Capture the cell that displays the provided text and extract its (X, Y) central coordinate. 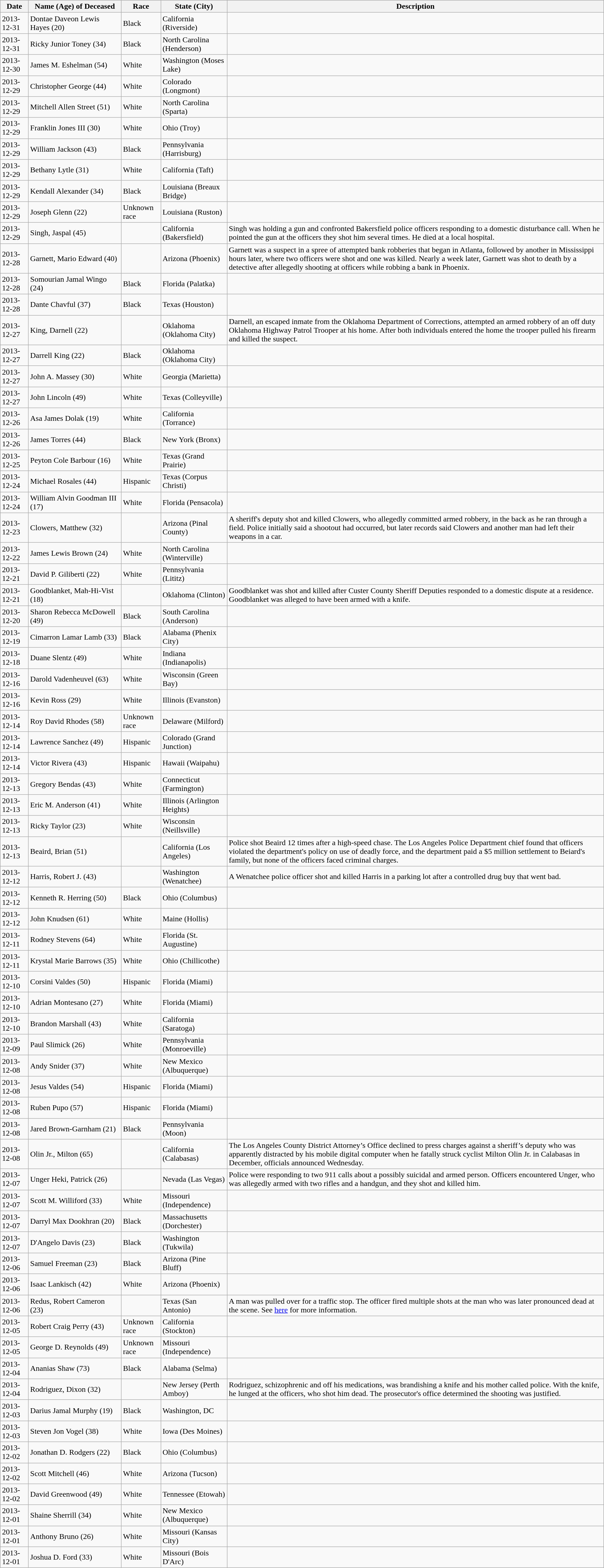
California (Saratoga) (194, 1024)
State (City) (194, 6)
Beaird, Brian (51) (75, 851)
Louisiana (Breaux Bridge) (194, 191)
2013-12-18 (14, 658)
Cimarron Lamar Lamb (33) (75, 637)
King, Darnell (22) (75, 330)
John Lincoln (49) (75, 398)
2013-12-19 (14, 637)
California (Calabasas) (194, 1154)
Gregory Bendas (43) (75, 784)
William Jackson (43) (75, 149)
Louisiana (Ruston) (194, 212)
Kevin Ross (29) (75, 700)
Arizona (Tucson) (194, 1473)
George D. Reynolds (49) (75, 1348)
Redus, Robert Cameron (23) (75, 1305)
Wisconsin (Green Bay) (194, 679)
Olin Jr., Milton (65) (75, 1154)
Alabama (Selma) (194, 1368)
Pennsylvania (Moon) (194, 1129)
Roy David Rhodes (58) (75, 721)
James Torres (44) (75, 440)
Robert Craig Perry (43) (75, 1326)
John A. Massey (30) (75, 376)
Illinois (Arlington Heights) (194, 805)
Victor Rivera (43) (75, 763)
Florida (St. Augustine) (194, 940)
Krystal Marie Barrows (35) (75, 960)
Massachusetts (Dorchester) (194, 1221)
Jared Brown-Garnham (21) (75, 1129)
David Greenwood (49) (75, 1494)
Race (141, 6)
Indiana (Indianapolis) (194, 658)
Joseph Glenn (22) (75, 212)
Sharon Rebecca McDowell (49) (75, 616)
Jesus Valdes (54) (75, 1087)
Washington (Tukwila) (194, 1242)
Alabama (Phenix City) (194, 637)
Florida (Palatka) (194, 284)
Kenneth R. Herring (50) (75, 898)
Christopher George (44) (75, 86)
Missouri (Bois D'Arc) (194, 1557)
Arizona (Pinal County) (194, 528)
James M. Eshelman (54) (75, 65)
Description (416, 6)
Samuel Freeman (23) (75, 1263)
Dontae Daveon Lewis Hayes (20) (75, 23)
David P. Giliberti (22) (75, 574)
Lawrence Sanchez (49) (75, 742)
Clowers, Matthew (32) (75, 528)
Tennessee (Etowah) (194, 1494)
2013-12-30 (14, 65)
California (Los Angeles) (194, 851)
Darold Vadenheuvel (63) (75, 679)
Andy Snider (37) (75, 1066)
Hawaii (Waipahu) (194, 763)
Washington, DC (194, 1410)
2013-12-22 (14, 553)
Wisconsin (Neillsville) (194, 826)
Colorado (Grand Junction) (194, 742)
Texas (San Antonio) (194, 1305)
Pennsylvania (Lititz) (194, 574)
California (Torrance) (194, 418)
Pennsylvania (Monroeville) (194, 1045)
New York (Bronx) (194, 440)
Harris, Robert J. (43) (75, 876)
Paul Slimick (26) (75, 1045)
Date (14, 6)
Scott Mitchell (46) (75, 1473)
Missouri (Kansas City) (194, 1536)
Michael Rosales (44) (75, 481)
Duane Slentz (49) (75, 658)
2013-12-23 (14, 528)
North Carolina (Winterville) (194, 553)
Anthony Bruno (26) (75, 1536)
Rodriguez, Dixon (32) (75, 1390)
Bethany Lytle (31) (75, 170)
California (Stockton) (194, 1326)
Georgia (Marietta) (194, 376)
A Wenatchee police officer shot and killed Harris in a parking lot after a controlled drug buy that went bad. (416, 876)
Ananias Shaw (73) (75, 1368)
Colorado (Longmont) (194, 86)
Kendall Alexander (34) (75, 191)
Peyton Cole Barbour (16) (75, 460)
California (Bakersfield) (194, 233)
Maine (Hollis) (194, 918)
Unger Heki, Patrick (26) (75, 1179)
Connecticut (Farmington) (194, 784)
Goodblanket, Mah-Hi-Vist (18) (75, 595)
Illinois (Evanston) (194, 700)
Iowa (Des Moines) (194, 1431)
Name (Age) of Deceased (75, 6)
Asa James Dolak (19) (75, 418)
William Alvin Goodman III (17) (75, 502)
Steven Jon Vogel (38) (75, 1431)
Scott M. Williford (33) (75, 1200)
California (Taft) (194, 170)
South Carolina (Anderson) (194, 616)
2013-12-25 (14, 460)
Ohio (Troy) (194, 128)
New Jersey (Perth Amboy) (194, 1390)
Brandon Marshall (43) (75, 1024)
Singh, Jaspal (45) (75, 233)
North Carolina (Henderson) (194, 44)
2013-12-09 (14, 1045)
Texas (Grand Prairie) (194, 460)
Arizona (Pine Bluff) (194, 1263)
Pennsylvania (Harrisburg) (194, 149)
Garnett, Mario Edward (40) (75, 258)
John Knudsen (61) (75, 918)
Jonathan D. Rodgers (22) (75, 1452)
Corsini Valdes (50) (75, 982)
Dante Chavful (37) (75, 305)
Nevada (Las Vegas) (194, 1179)
Darius Jamal Murphy (19) (75, 1410)
Texas (Houston) (194, 305)
Adrian Montesano (27) (75, 1003)
North Carolina (Sparta) (194, 107)
Franklin Jones III (30) (75, 128)
Darryl Max Dookhran (20) (75, 1221)
Shaine Sherrill (34) (75, 1515)
Washington (Wenatchee) (194, 876)
2013-12-20 (14, 616)
Mitchell Allen Street (51) (75, 107)
Delaware (Milford) (194, 721)
Somourian Jamal Wingo (24) (75, 284)
Joshua D. Ford (33) (75, 1557)
Texas (Colleyville) (194, 398)
D'Angelo Davis (23) (75, 1242)
Oklahoma (Clinton) (194, 595)
Ricky Taylor (23) (75, 826)
Washington (Moses Lake) (194, 65)
Texas (Corpus Christi) (194, 481)
James Lewis Brown (24) (75, 553)
Florida (Pensacola) (194, 502)
Rodney Stevens (64) (75, 940)
Darrell King (22) (75, 356)
Eric M. Anderson (41) (75, 805)
Isaac Lankisch (42) (75, 1284)
California (Riverside) (194, 23)
Ohio (Chillicothe) (194, 960)
Ricky Junior Toney (34) (75, 44)
Ruben Pupo (57) (75, 1108)
